Return the (x, y) coordinate for the center point of the cell that contains the specified text.  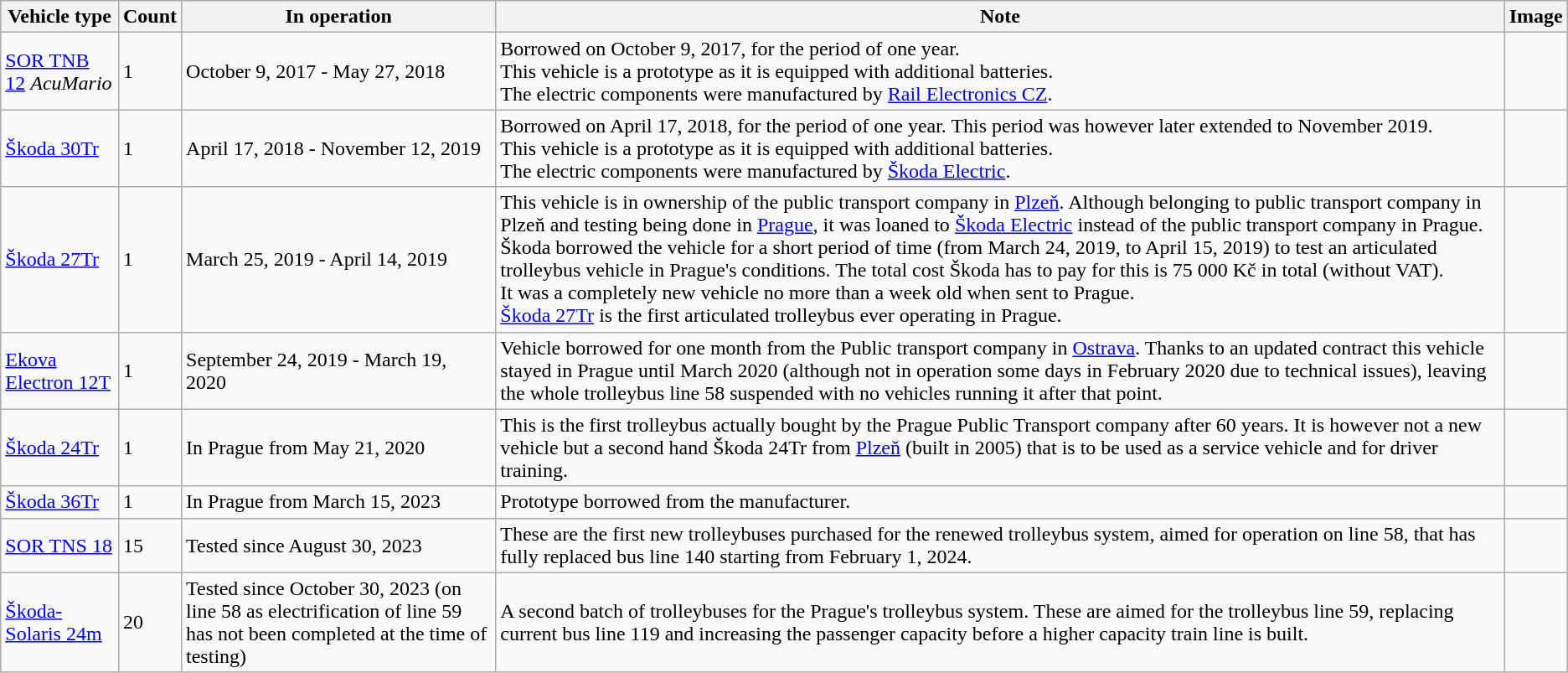
Škoda 36Tr (60, 502)
September 24, 2019 - March 19, 2020 (338, 370)
In operation (338, 17)
Prototype borrowed from the manufacturer. (1000, 502)
March 25, 2019 - April 14, 2019 (338, 260)
Tested since August 30, 2023 (338, 545)
Count (149, 17)
SOR TNB 12 AcuMario (60, 71)
Image (1536, 17)
15 (149, 545)
Škoda 30Tr (60, 148)
Škoda 27Tr (60, 260)
SOR TNS 18 (60, 545)
Vehicle type (60, 17)
Note (1000, 17)
In Prague from March 15, 2023 (338, 502)
Škoda 24Tr (60, 448)
Ekova Electron 12T (60, 370)
In Prague from May 21, 2020 (338, 448)
Škoda-Solaris 24m (60, 622)
20 (149, 622)
April 17, 2018 - November 12, 2019 (338, 148)
Tested since October 30, 2023 (on line 58 as electrification of line 59 has not been completed at the time of testing) (338, 622)
October 9, 2017 - May 27, 2018 (338, 71)
